Detect which cell encompasses the target text, then output its [x, y] center coordinate. 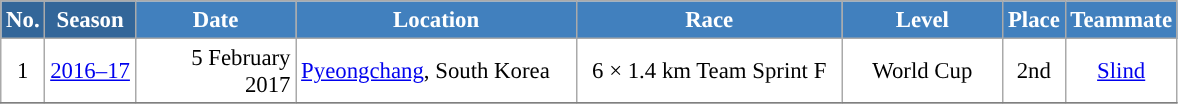
5 February 2017 [216, 72]
Place [1034, 20]
2016–17 [90, 72]
Teammate [1121, 20]
Race [709, 20]
Location [436, 20]
World Cup [922, 72]
Season [90, 20]
No. [23, 20]
Date [216, 20]
1 [23, 72]
Level [922, 20]
Pyeongchang, South Korea [436, 72]
Slind [1121, 72]
6 × 1.4 km Team Sprint F [709, 72]
2nd [1034, 72]
